Output the (x, y) coordinate of the center of the cell containing the given text.  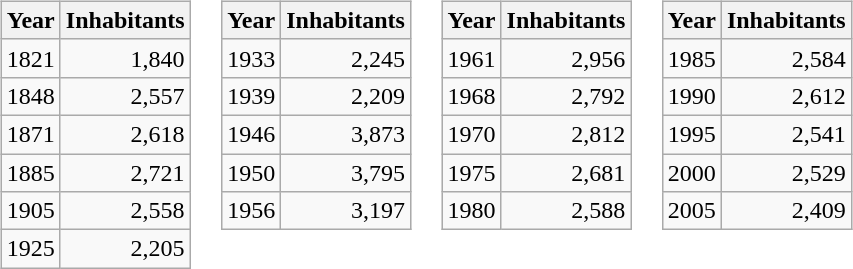
1885 (30, 173)
2,529 (786, 173)
1990 (692, 96)
2,541 (786, 134)
3,197 (346, 211)
1968 (472, 96)
2,557 (125, 96)
2,558 (125, 211)
3,795 (346, 173)
2,612 (786, 96)
2,681 (566, 173)
2,721 (125, 173)
1950 (252, 173)
2,588 (566, 211)
2,409 (786, 211)
1905 (30, 211)
1925 (30, 249)
2,205 (125, 249)
2,209 (346, 96)
1848 (30, 96)
2,584 (786, 58)
1995 (692, 134)
3,873 (346, 134)
1985 (692, 58)
1956 (252, 211)
1871 (30, 134)
1821 (30, 58)
1975 (472, 173)
1946 (252, 134)
1961 (472, 58)
1939 (252, 96)
1980 (472, 211)
2,618 (125, 134)
1933 (252, 58)
1,840 (125, 58)
2,245 (346, 58)
2005 (692, 211)
1970 (472, 134)
2000 (692, 173)
2,792 (566, 96)
2,812 (566, 134)
2,956 (566, 58)
